Provide the [x, y] coordinate of the cell's center where the given text is located.  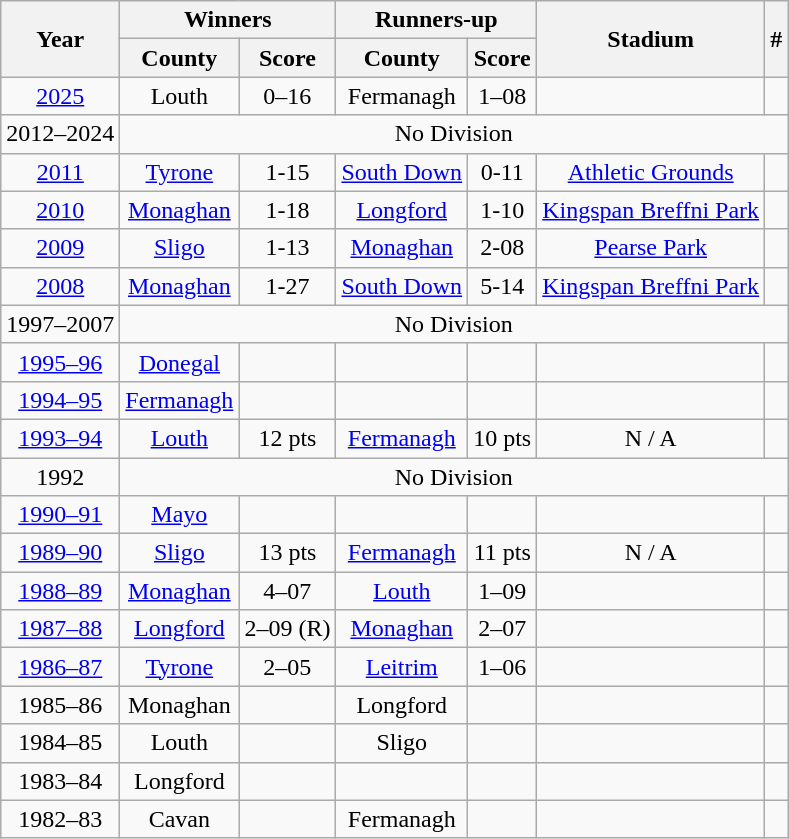
13 pts [288, 553]
1985–86 [60, 705]
2–05 [288, 667]
2008 [60, 286]
1–09 [502, 591]
Runners-up [436, 20]
5-14 [502, 286]
Leitrim [402, 667]
1983–84 [60, 781]
0-11 [502, 172]
1990–91 [60, 515]
1–06 [502, 667]
4–07 [288, 591]
Cavan [180, 819]
1982–83 [60, 819]
2012–2024 [60, 134]
2010 [60, 210]
Year [60, 39]
Athletic Grounds [651, 172]
1-10 [502, 210]
1987–88 [60, 629]
Donegal [180, 362]
1-13 [288, 248]
# [776, 39]
1994–95 [60, 400]
2011 [60, 172]
2–07 [502, 629]
11 pts [502, 553]
2–09 (R) [288, 629]
1997–2007 [60, 324]
Winners [228, 20]
1984–85 [60, 743]
1993–94 [60, 438]
1986–87 [60, 667]
1-18 [288, 210]
Pearse Park [651, 248]
Mayo [180, 515]
0–16 [288, 96]
1989–90 [60, 553]
2025 [60, 96]
1995–96 [60, 362]
1992 [60, 477]
2009 [60, 248]
2-08 [502, 248]
1-15 [288, 172]
12 pts [288, 438]
10 pts [502, 438]
1988–89 [60, 591]
Stadium [651, 39]
1-27 [288, 286]
1–08 [502, 96]
